Return the (X, Y) coordinate for the center point of the cell that contains the specified text.  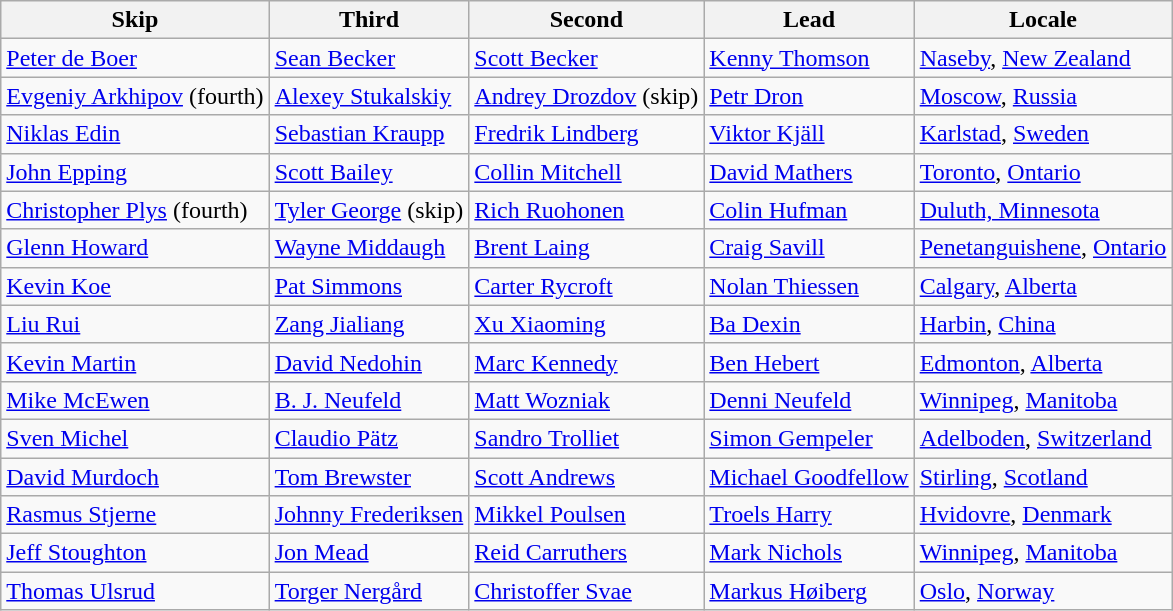
Scott Becker (586, 58)
Collin Mitchell (586, 172)
Wayne Middaugh (369, 248)
Michael Goodfellow (809, 477)
Colin Hufman (809, 210)
Reid Carruthers (586, 553)
Duluth, Minnesota (1043, 210)
Ba Dexin (809, 324)
Mark Nichols (809, 553)
David Mathers (809, 172)
Evgeniy Arkhipov (fourth) (135, 96)
Tyler George (skip) (369, 210)
Scott Bailey (369, 172)
Troels Harry (809, 515)
Simon Gempeler (809, 438)
Alexey Stukalskiy (369, 96)
Second (586, 20)
Edmonton, Alberta (1043, 362)
Sven Michel (135, 438)
Matt Wozniak (586, 400)
Naseby, New Zealand (1043, 58)
Ben Hebert (809, 362)
Jeff Stoughton (135, 553)
Calgary, Alberta (1043, 286)
Brent Laing (586, 248)
Peter de Boer (135, 58)
Scott Andrews (586, 477)
Oslo, Norway (1043, 591)
Jon Mead (369, 553)
Tom Brewster (369, 477)
Glenn Howard (135, 248)
Rasmus Stjerne (135, 515)
Karlstad, Sweden (1043, 134)
Nolan Thiessen (809, 286)
Denni Neufeld (809, 400)
Torger Nergård (369, 591)
Markus Høiberg (809, 591)
Sebastian Kraupp (369, 134)
John Epping (135, 172)
Christoffer Svae (586, 591)
Kenny Thomson (809, 58)
Stirling, Scotland (1043, 477)
Petr Dron (809, 96)
Thomas Ulsrud (135, 591)
Toronto, Ontario (1043, 172)
Hvidovre, Denmark (1043, 515)
Andrey Drozdov (skip) (586, 96)
B. J. Neufeld (369, 400)
Viktor Kjäll (809, 134)
Moscow, Russia (1043, 96)
Zang Jialiang (369, 324)
Locale (1043, 20)
Sandro Trolliet (586, 438)
David Nedohin (369, 362)
Third (369, 20)
Sean Becker (369, 58)
Christopher Plys (fourth) (135, 210)
Xu Xiaoming (586, 324)
Craig Savill (809, 248)
Carter Rycroft (586, 286)
Rich Ruohonen (586, 210)
David Murdoch (135, 477)
Niklas Edin (135, 134)
Lead (809, 20)
Claudio Pätz (369, 438)
Mike McEwen (135, 400)
Fredrik Lindberg (586, 134)
Johnny Frederiksen (369, 515)
Kevin Martin (135, 362)
Kevin Koe (135, 286)
Liu Rui (135, 324)
Skip (135, 20)
Mikkel Poulsen (586, 515)
Adelboden, Switzerland (1043, 438)
Harbin, China (1043, 324)
Marc Kennedy (586, 362)
Pat Simmons (369, 286)
Penetanguishene, Ontario (1043, 248)
